Pinpoint the cell where the given text exists, returning its (X, Y) midpoint coordinate. 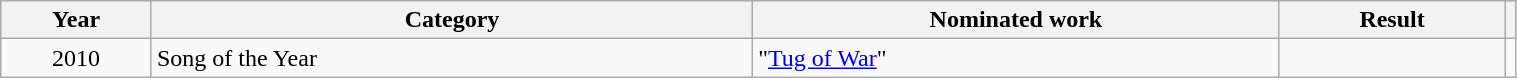
"Tug of War" (1016, 58)
Nominated work (1016, 20)
Year (76, 20)
Song of the Year (452, 58)
2010 (76, 58)
Result (1392, 20)
Category (452, 20)
